Scan for the cell matching the given text and deliver its (x, y) coordinate at center. 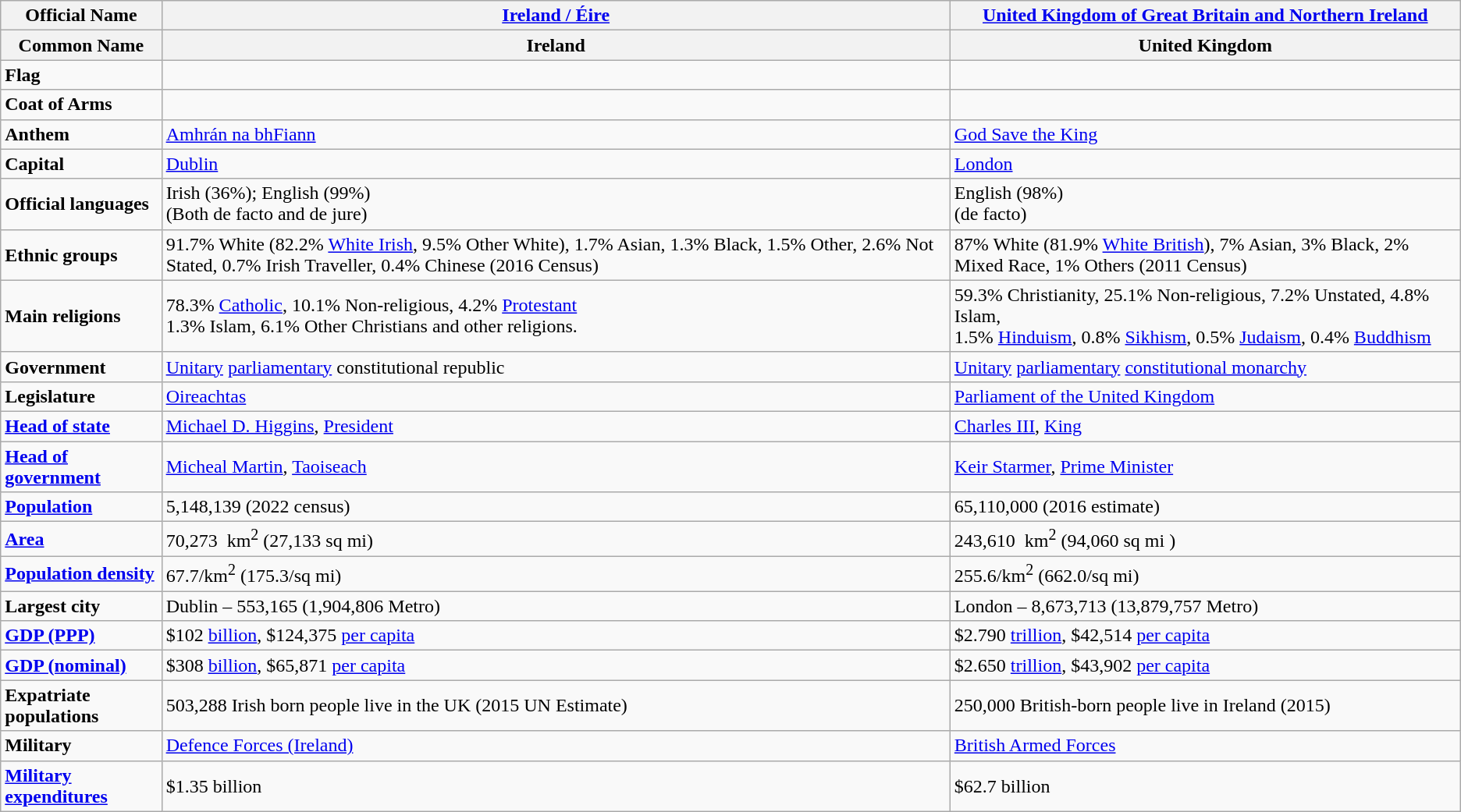
87% White (81.9% White British), 7% Asian, 3% Black, 2% Mixed Race, 1% Others (2011 Census) (1205, 254)
250,000 British-born people live in Ireland (2015) (1205, 705)
Flag (81, 75)
Expatriate populations (81, 705)
59.3% Christianity, 25.1% Non-religious, 7.2% Unstated, 4.8% Islam, 1.5% Hinduism, 0.8% Sikhism, 0.5% Judaism, 0.4% Buddhism (1205, 316)
United Kingdom (1205, 45)
Dublin (556, 164)
Charles III, King (1205, 426)
Michael D. Higgins, President (556, 426)
Official Name (81, 16)
Unitary parliamentary constitutional monarchy (1205, 367)
70,273 km2 (27,133 sq mi) (556, 540)
Common Name (81, 45)
Population (81, 507)
$102 billion, $124,375 per capita (556, 636)
Legislature (81, 396)
Head of state (81, 426)
Oireachtas (556, 396)
Keir Starmer, Prime Minister (1205, 466)
Area (81, 540)
5,148,139 (2022 census) (556, 507)
243,610 km2 (94,060 sq mi ) (1205, 540)
$2.650 trillion, $43,902 per capita (1205, 665)
Micheal Martin, Taoiseach (556, 466)
London (1205, 164)
London – 8,673,713 (13,879,757 Metro) (1205, 606)
78.3% Catholic, 10.1% Non-religious, 4.2% Protestant 1.3% Islam, 6.1% Other Christians and other religions. (556, 316)
Official languages (81, 204)
Capital (81, 164)
GDP (PPP) (81, 636)
Defence Forces (Ireland) (556, 746)
Ireland (556, 45)
$1.35 billion (556, 786)
$62.7 billion (1205, 786)
Coat of Arms (81, 105)
British Armed Forces (1205, 746)
Unitary parliamentary constitutional republic (556, 367)
67.7/km2 (175.3/sq mi) (556, 574)
Ethnic groups (81, 254)
503,288 Irish born people live in the UK (2015 UN Estimate) (556, 705)
65,110,000 (2016 estimate) (1205, 507)
Head of government (81, 466)
Anthem (81, 134)
English (98%)(de facto) (1205, 204)
$2.790 trillion, $42,514 per capita (1205, 636)
Largest city (81, 606)
Main religions (81, 316)
$308 billion, $65,871 per capita (556, 665)
255.6/km2 (662.0/sq mi) (1205, 574)
Parliament of the United Kingdom (1205, 396)
Military (81, 746)
Irish (36%); English (99%)(Both de facto and de jure) (556, 204)
Dublin – 553,165 (1,904,806 Metro) (556, 606)
United Kingdom of Great Britain and Northern Ireland (1205, 16)
GDP (nominal) (81, 665)
Amhrán na bhFiann (556, 134)
Government (81, 367)
Military expenditures (81, 786)
Ireland / Éire (556, 16)
Population density (81, 574)
God Save the King (1205, 134)
